For the text-containing cell, return its midpoint in [X, Y] coordinate format. 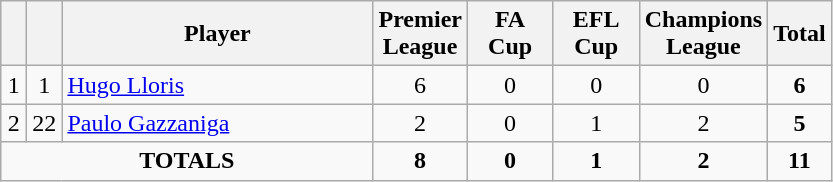
5 [800, 123]
EFL Cup [596, 34]
Champions League [703, 34]
Total [800, 34]
Player [218, 34]
22 [44, 123]
11 [800, 161]
Paulo Gazzaniga [218, 123]
8 [420, 161]
Premier League [420, 34]
FA Cup [510, 34]
TOTALS [187, 161]
Hugo Lloris [218, 85]
